Output the [X, Y] coordinate of the center of the cell containing the given text.  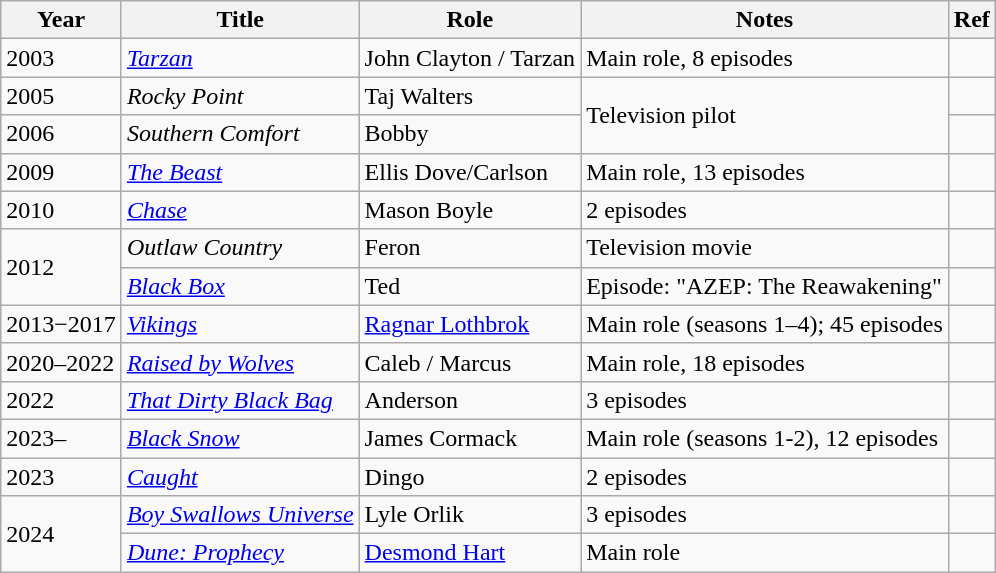
Anderson [470, 400]
Main role (seasons 1–4); 45 episodes [765, 324]
2010 [62, 210]
2006 [62, 134]
Episode: "AZEP: The Reawakening" [765, 286]
Mason Boyle [470, 210]
2023– [62, 438]
Ellis Dove/Carlson [470, 172]
Vikings [240, 324]
The Beast [240, 172]
Caleb / Marcus [470, 362]
Main role, 13 episodes [765, 172]
Year [62, 20]
Notes [765, 20]
Title [240, 20]
Main role [765, 553]
John Clayton / Tarzan [470, 58]
Television movie [765, 248]
Dune: Prophecy [240, 553]
2012 [62, 267]
That Dirty Black Bag [240, 400]
2005 [62, 96]
Outlaw Country [240, 248]
2009 [62, 172]
Ragnar Lothbrok [470, 324]
Main role, 8 episodes [765, 58]
2022 [62, 400]
Ref [972, 20]
Desmond Hart [470, 553]
Feron [470, 248]
Black Snow [240, 438]
Bobby [470, 134]
Role [470, 20]
2013−2017 [62, 324]
Main role (seasons 1-2), 12 episodes [765, 438]
James Cormack [470, 438]
2024 [62, 534]
2023 [62, 477]
Lyle Orlik [470, 515]
Caught [240, 477]
Tarzan [240, 58]
Ted [470, 286]
Main role, 18 episodes [765, 362]
2003 [62, 58]
Boy Swallows Universe [240, 515]
Dingo [470, 477]
Raised by Wolves [240, 362]
2020–2022 [62, 362]
Taj Walters [470, 96]
Chase [240, 210]
Black Box [240, 286]
Television pilot [765, 115]
Southern Comfort [240, 134]
Rocky Point [240, 96]
